Provide the (X, Y) coordinate of the cell's center where the given text is located.  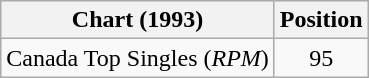
95 (321, 58)
Position (321, 20)
Canada Top Singles (RPM) (138, 58)
Chart (1993) (138, 20)
